Find where the given text appears and provide that cell's center as (x, y) coordinate. 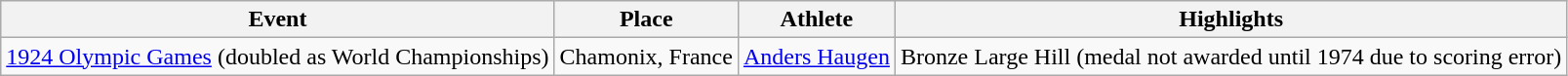
Highlights (1230, 19)
Bronze Large Hill (medal not awarded until 1974 due to scoring error) (1230, 57)
Anders Haugen (816, 57)
1924 Olympic Games (doubled as World Championships) (277, 57)
Athlete (816, 19)
Place (646, 19)
Event (277, 19)
Chamonix, France (646, 57)
